Identify which cell holds the provided text, then report its (X, Y) central coordinate. 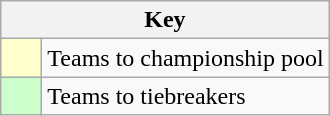
Teams to championship pool (186, 58)
Teams to tiebreakers (186, 96)
Key (165, 20)
